Detect which cell encompasses the target text, then output its [X, Y] center coordinate. 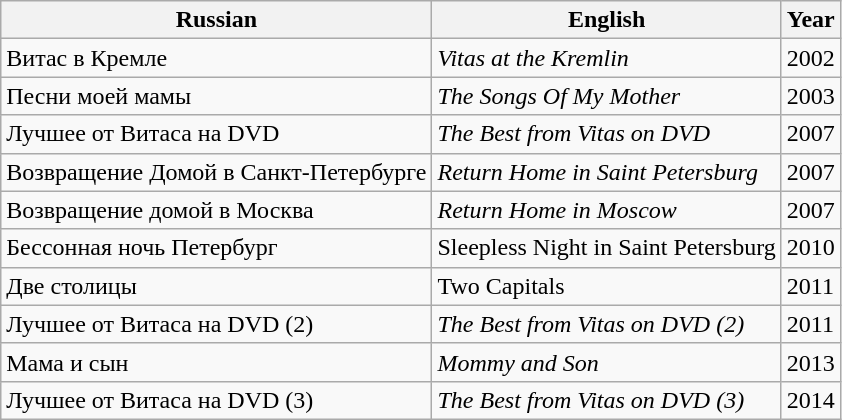
Sleepless Night in Saint Petersburg [606, 248]
Vitas at the Kremlin [606, 58]
Лучшее от Витаса на DVD (2) [216, 324]
Two Capitals [606, 286]
Russian [216, 20]
Витас в Кремле [216, 58]
The Best from Vitas on DVD (3) [606, 400]
Две столицы [216, 286]
Mommy and Son [606, 362]
Return Home in Moscow [606, 210]
Лучшее от Витаса на DVD [216, 134]
Возвращение Домой в Санкт-Петербурге [216, 172]
2014 [810, 400]
Лучшее от Витаса на DVD (3) [216, 400]
2003 [810, 96]
Мама и сын [216, 362]
2010 [810, 248]
Year [810, 20]
Бессонная ночь Петербург [216, 248]
The Best from Vitas on DVD (2) [606, 324]
Песни моей мамы [216, 96]
English [606, 20]
2013 [810, 362]
The Best from Vitas on DVD [606, 134]
Return Home in Saint Petersburg [606, 172]
2002 [810, 58]
The Songs Of My Mother [606, 96]
Возвращение домой в Москва [216, 210]
